Output the [X, Y] coordinate of the center of the cell containing the given text.  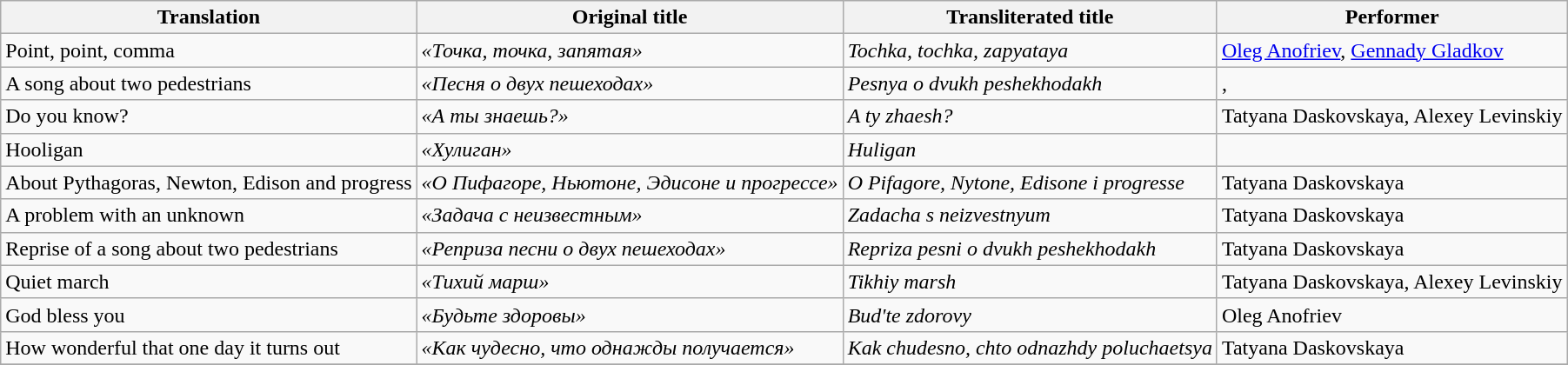
«Хулиган» [630, 149]
«А ты знаешь?» [630, 116]
A problem with an unknown [209, 216]
«О Пифагоре, Ньютоне, Эдисоне и прогрессе» [630, 182]
Original title [630, 17]
Tikhiy marsh [1030, 282]
«Тихий марш» [630, 282]
«Реприза песни о двух пешеходах» [630, 249]
«Задача с неизвестным» [630, 216]
, [1391, 83]
Huligan [1030, 149]
«Как чудесно, что однажды получается» [630, 348]
Bud'te zdorovy [1030, 315]
About Pythagoras, Newton, Edison and progress [209, 182]
Point, point, comma [209, 50]
Oleg Anofriev [1391, 315]
Kak chudesno, chto odnazhdy poluchaetsya [1030, 348]
Repriza pesni o dvukh peshekhodakh [1030, 249]
«Точка, точка, запятая» [630, 50]
O Pifagore, Nytone, Edisone i progresse [1030, 182]
Reprise of a song about two pedestrians [209, 249]
«Будьте здоровы» [630, 315]
A ty zhaesh? [1030, 116]
Pesnya o dvukh peshekhodakh [1030, 83]
Oleg Anofriev, Gennady Gladkov [1391, 50]
«Песня о двух пешеходах» [630, 83]
Transliterated title [1030, 17]
Translation [209, 17]
Zadacha s neizvestnyum [1030, 216]
Hooligan [209, 149]
How wonderful that one day it turns out [209, 348]
A song about two pedestrians [209, 83]
Quiet march [209, 282]
Performer [1391, 17]
God bless you [209, 315]
Tochka, tochka, zapyataya [1030, 50]
Do you know? [209, 116]
